Find where the given text appears and provide that cell's center as (x, y) coordinate. 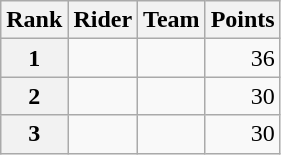
1 (34, 58)
3 (34, 134)
Points (242, 20)
2 (34, 96)
Rider (103, 20)
Rank (34, 20)
36 (242, 58)
Team (172, 20)
